From the cell containing the given text, extract its center point as (X, Y) coordinate. 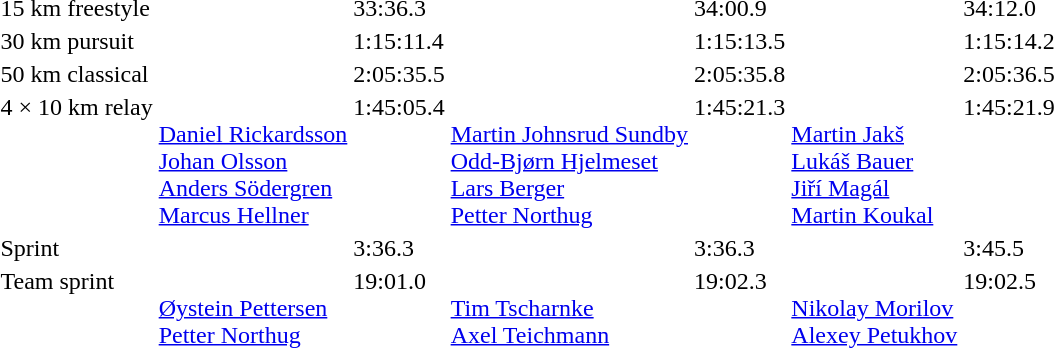
2:05:35.8 (739, 74)
Martin Johnsrud SundbyOdd-Bjørn HjelmesetLars BergerPetter Northug (569, 161)
1:15:11.4 (399, 41)
1:45:05.4 (399, 161)
2:05:35.5 (399, 74)
1:45:21.3 (739, 161)
1:15:13.5 (739, 41)
Daniel RickardssonJohan OlssonAnders SödergrenMarcus Hellner (253, 161)
Martin JakšLukáš BauerJiří MagálMartin Koukal (874, 161)
